Scan for the cell matching the given text and deliver its [x, y] coordinate at center. 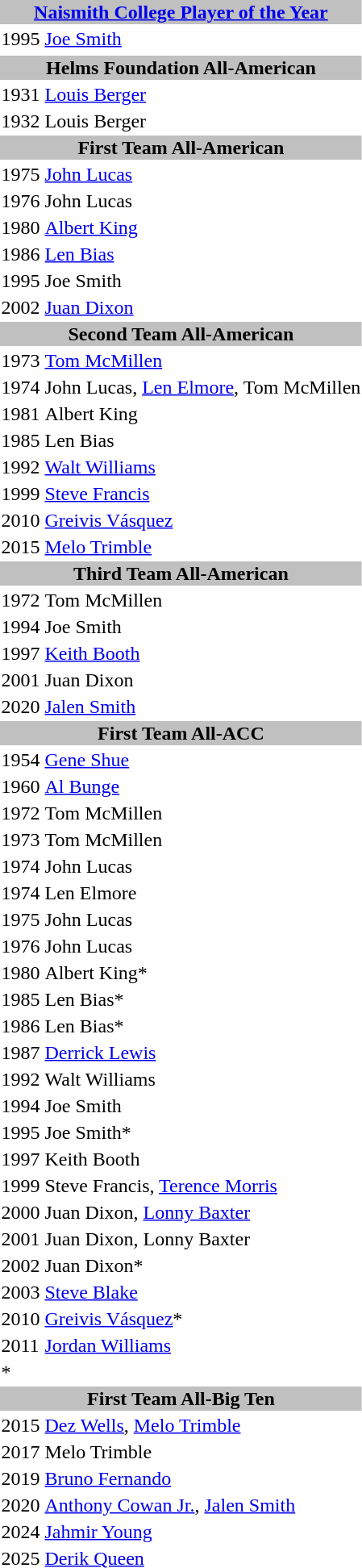
Third Team All-American [181, 573]
Jordan Williams [203, 1345]
Derrick Lewis [203, 1053]
Al Bunge [203, 786]
Gene Shue [203, 760]
Greivis Vásquez* [203, 1319]
Bruno Fernando [203, 1478]
Joe Smith* [203, 1132]
2019 [21, 1478]
Helms Foundation All-American [181, 68]
Naismith College Player of the Year [181, 12]
2024 [21, 1532]
Anthony Cowan Jr., Jalen Smith [203, 1505]
Greivis Vásquez [203, 520]
2011 [21, 1345]
Albert King* [203, 973]
1931 [21, 94]
Steve Blake [203, 1292]
2000 [21, 1212]
Steve Francis, Terence Morris [203, 1186]
1981 [21, 414]
First Team All-Big Ten [181, 1399]
Juan Dixon* [203, 1266]
Dez Wells, Melo Trimble [203, 1425]
First Team All-American [181, 148]
Steve Francis [203, 494]
Len Elmore [203, 893]
1932 [21, 121]
First Team All-ACC [181, 733]
2003 [21, 1292]
1954 [21, 760]
2017 [21, 1452]
Jahmir Young [203, 1532]
* [21, 1372]
Jalen Smith [203, 707]
Second Team All-American [181, 334]
1987 [21, 1053]
John Lucas, Len Elmore, Tom McMillen [203, 387]
1960 [21, 786]
